Output the (X, Y) coordinate of the center of the cell containing the given text.  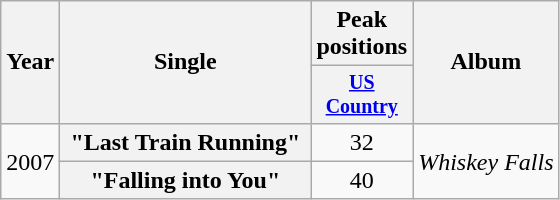
Album (486, 62)
"Last Train Running" (186, 142)
Peak positions (362, 34)
Single (186, 62)
Year (30, 62)
32 (362, 142)
US Country (362, 94)
Whiskey Falls (486, 161)
2007 (30, 161)
40 (362, 180)
"Falling into You" (186, 180)
